Return the (x, y) coordinate for the center point of the cell that contains the specified text.  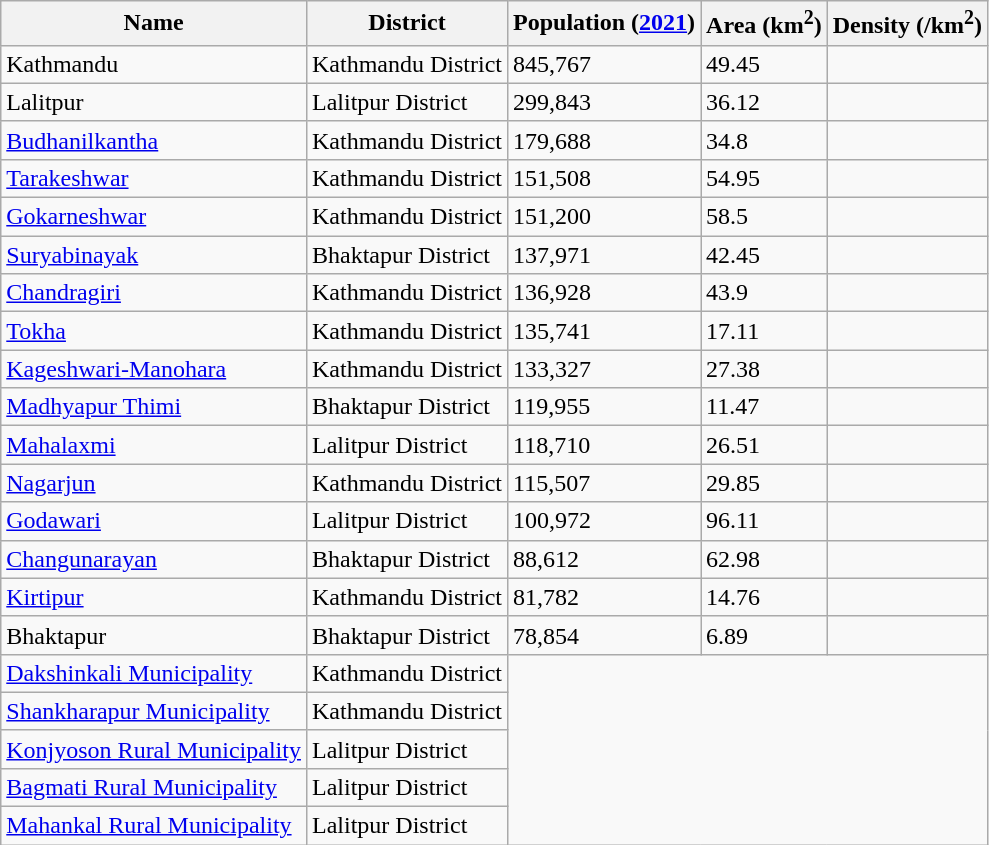
115,507 (604, 483)
151,508 (604, 178)
Lalitpur (154, 102)
Suryabinayak (154, 255)
43.9 (764, 293)
17.11 (764, 331)
119,955 (604, 407)
6.89 (764, 635)
78,854 (604, 635)
96.11 (764, 521)
Shankharapur Municipality (154, 711)
136,928 (604, 293)
100,972 (604, 521)
Population (2021) (604, 24)
Budhanilkantha (154, 140)
42.45 (764, 255)
58.5 (764, 217)
299,843 (604, 102)
179,688 (604, 140)
36.12 (764, 102)
151,200 (604, 217)
Mahalaxmi (154, 445)
Mahankal Rural Municipality (154, 826)
Konjyoson Rural Municipality (154, 749)
Gokarneshwar (154, 217)
Godawari (154, 521)
Bagmati Rural Municipality (154, 787)
Madhyapur Thimi (154, 407)
118,710 (604, 445)
Dakshinkali Municipality (154, 673)
88,612 (604, 559)
District (406, 24)
54.95 (764, 178)
Kirtipur (154, 597)
Chandragiri (154, 293)
49.45 (764, 64)
137,971 (604, 255)
27.38 (764, 369)
Tokha (154, 331)
34.8 (764, 140)
845,767 (604, 64)
11.47 (764, 407)
Area (km2) (764, 24)
135,741 (604, 331)
Tarakeshwar (154, 178)
62.98 (764, 559)
133,327 (604, 369)
14.76 (764, 597)
29.85 (764, 483)
Changunarayan (154, 559)
26.51 (764, 445)
Bhaktapur (154, 635)
Kathmandu (154, 64)
Name (154, 24)
Nagarjun (154, 483)
Density (/km2) (907, 24)
Kageshwari-Manohara (154, 369)
81,782 (604, 597)
